Pinpoint the cell where the given text exists, returning its [x, y] midpoint coordinate. 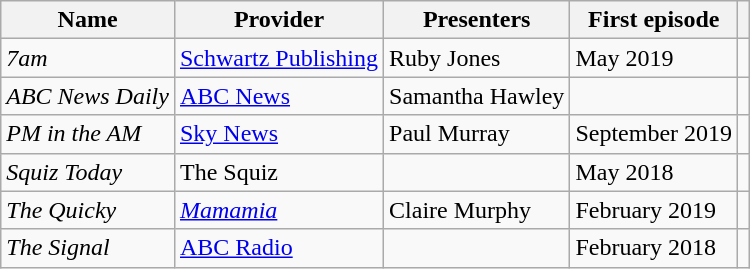
The Quicky [88, 210]
Name [88, 20]
Squiz Today [88, 172]
May 2019 [654, 58]
PM in the AM [88, 134]
First episode [654, 20]
Sky News [278, 134]
Mamamia [278, 210]
Paul Murray [477, 134]
September 2019 [654, 134]
February 2018 [654, 248]
7am [88, 58]
Samantha Hawley [477, 96]
ABC News Daily [88, 96]
Schwartz Publishing [278, 58]
ABC Radio [278, 248]
February 2019 [654, 210]
Claire Murphy [477, 210]
Presenters [477, 20]
Ruby Jones [477, 58]
The Squiz [278, 172]
ABC News [278, 96]
The Signal [88, 248]
May 2018 [654, 172]
Provider [278, 20]
